Scan for the cell matching the given text and deliver its (x, y) coordinate at center. 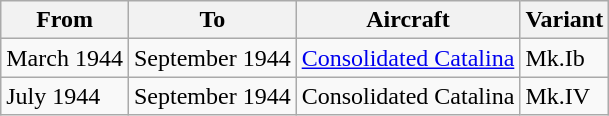
From (65, 20)
Aircraft (408, 20)
July 1944 (65, 96)
Variant (564, 20)
Mk.Ib (564, 58)
March 1944 (65, 58)
To (212, 20)
Mk.IV (564, 96)
